Find where the given text appears and provide that cell's center as [x, y] coordinate. 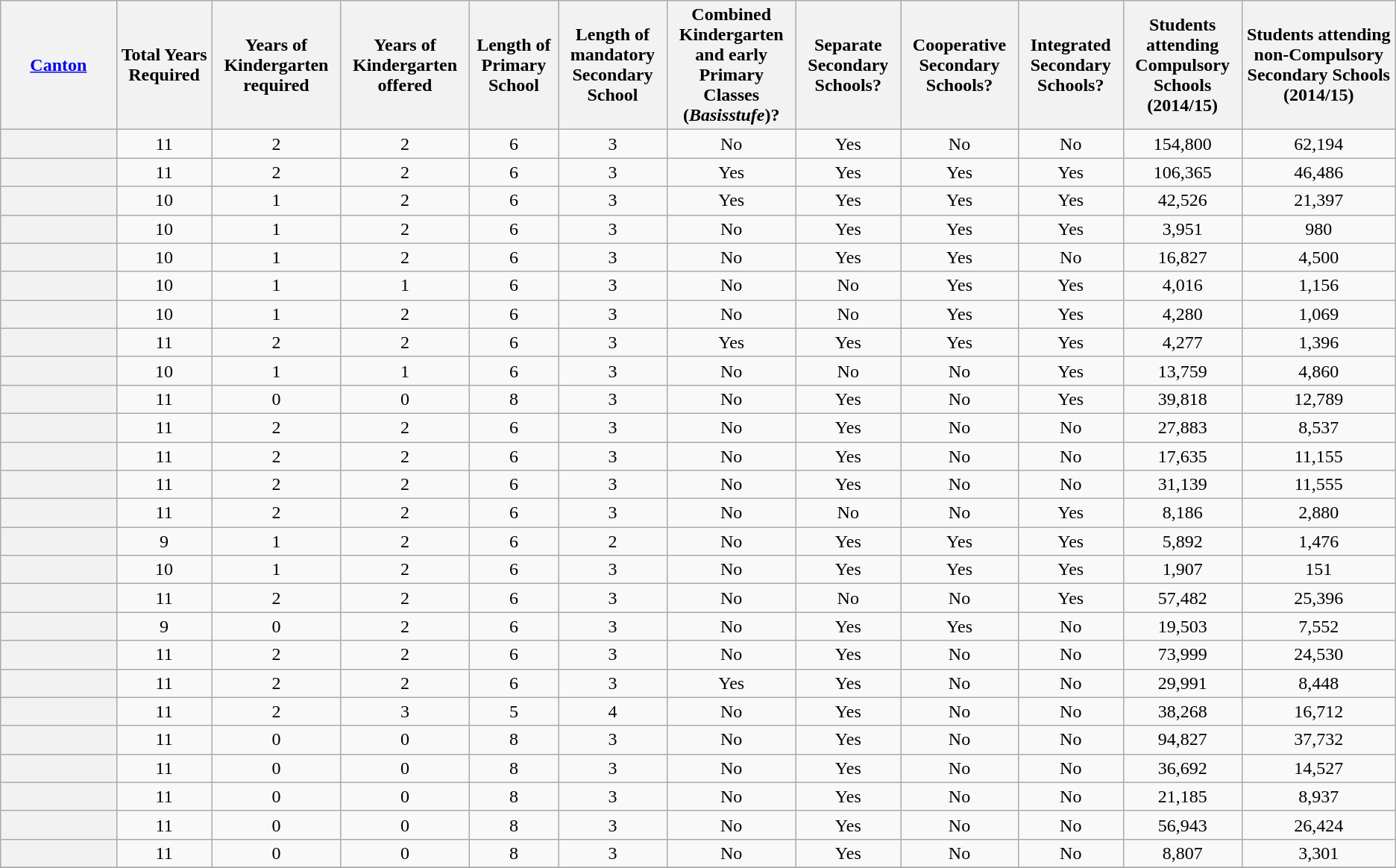
17,635 [1183, 456]
19,503 [1183, 626]
36,692 [1183, 768]
Combined Kindergarten and early Primary Classes (Basisstufe)? [731, 66]
8,448 [1318, 683]
38,268 [1183, 711]
1,069 [1318, 314]
27,883 [1183, 427]
16,712 [1318, 711]
106,365 [1183, 172]
8,186 [1183, 513]
62,194 [1318, 144]
46,486 [1318, 172]
4,280 [1183, 314]
Students attending non⁠-⁠Compulsory Secondary Schools (2014/15) [1318, 66]
21,397 [1318, 201]
151 [1318, 570]
21,185 [1183, 796]
Integrated Secondary Schools? [1071, 66]
31,139 [1183, 485]
Years of Kindergarten required [276, 66]
1,396 [1318, 342]
1,156 [1318, 286]
3,951 [1183, 229]
Length of Primary School [513, 66]
24,530 [1318, 655]
Canton [58, 66]
56,943 [1183, 825]
94,827 [1183, 740]
Total Years Required [164, 66]
2,880 [1318, 513]
39,818 [1183, 399]
29,991 [1183, 683]
8,937 [1318, 796]
7,552 [1318, 626]
25,396 [1318, 598]
980 [1318, 229]
12,789 [1318, 399]
5,892 [1183, 541]
14,527 [1318, 768]
11,155 [1318, 456]
Cooperative Secondary Schools? [960, 66]
4,500 [1318, 257]
4,860 [1318, 371]
8,807 [1183, 853]
73,999 [1183, 655]
3,301 [1318, 853]
37,732 [1318, 740]
11,555 [1318, 485]
4 [612, 711]
Students attending Compulsory Schools (2014/15) [1183, 66]
1,476 [1318, 541]
Years of Kindergarten offered [406, 66]
1,907 [1183, 570]
26,424 [1318, 825]
16,827 [1183, 257]
4,277 [1183, 342]
154,800 [1183, 144]
42,526 [1183, 201]
Separate Secondary Schools? [849, 66]
4,016 [1183, 286]
8,537 [1318, 427]
57,482 [1183, 598]
Length of mandatory Secondary School [612, 66]
5 [513, 711]
13,759 [1183, 371]
